Capture the cell that displays the provided text and extract its (x, y) central coordinate. 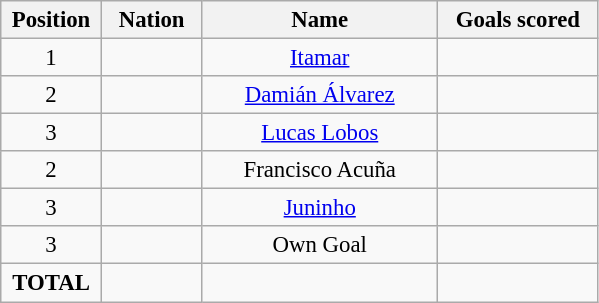
Itamar (320, 58)
Position (52, 20)
1 (52, 58)
Goals scored (518, 20)
Nation (152, 20)
TOTAL (52, 283)
Francisco Acuña (320, 170)
Own Goal (320, 245)
Name (320, 20)
Damián Álvarez (320, 95)
Juninho (320, 208)
Lucas Lobos (320, 133)
